From the cell containing the given text, extract its center point as [X, Y] coordinate. 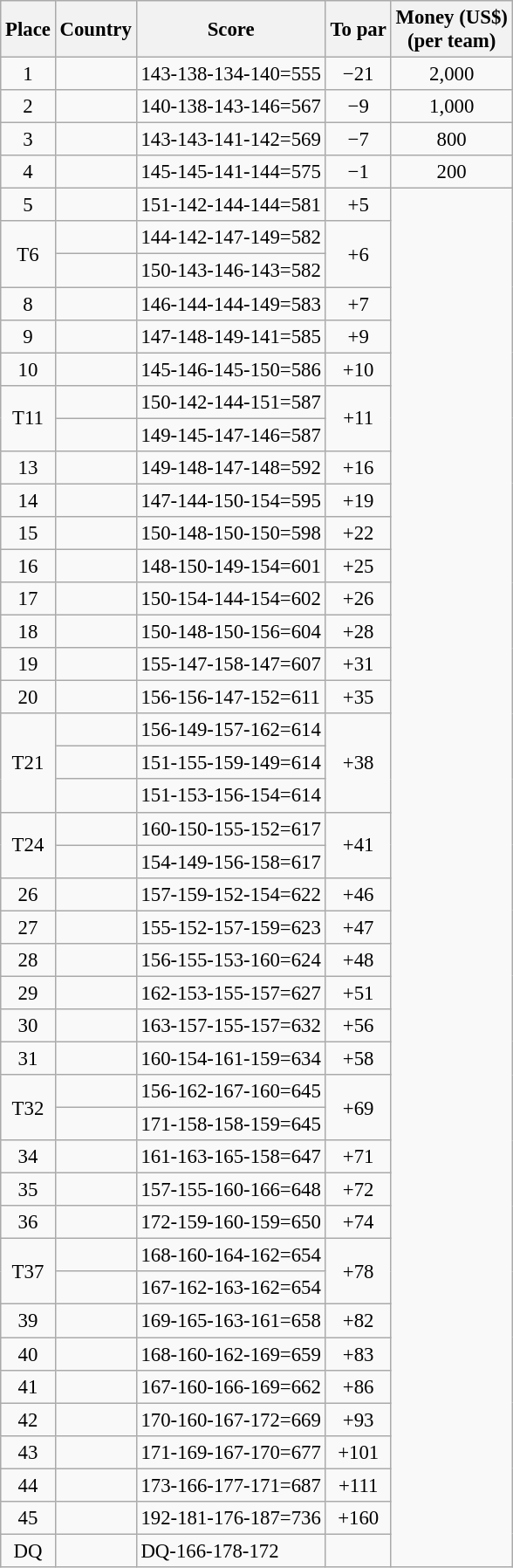
14 [28, 500]
150-143-146-143=582 [230, 271]
Money (US$)(per team) [452, 30]
+93 [358, 1420]
10 [28, 369]
26 [28, 894]
31 [28, 1058]
To par [358, 30]
157-159-152-154=622 [230, 894]
28 [28, 960]
149-145-147-146=587 [230, 435]
+71 [358, 1157]
+19 [358, 500]
−21 [358, 74]
9 [28, 336]
+7 [358, 304]
+47 [358, 927]
146-144-144-149=583 [230, 304]
44 [28, 1485]
2,000 [452, 74]
+72 [358, 1190]
T37 [28, 1271]
155-147-158-147=607 [230, 664]
+69 [358, 1107]
160-154-161-159=634 [230, 1058]
T32 [28, 1107]
+28 [358, 632]
−1 [358, 172]
148-150-149-154=601 [230, 566]
+25 [358, 566]
144-142-147-149=582 [230, 238]
151-153-156-154=614 [230, 796]
+51 [358, 993]
+111 [358, 1485]
157-155-160-166=648 [230, 1190]
−9 [358, 107]
+31 [358, 664]
156-156-147-152=611 [230, 698]
−7 [358, 140]
18 [28, 632]
8 [28, 304]
+26 [358, 599]
151-155-159-149=614 [230, 763]
172-159-160-159=650 [230, 1222]
147-144-150-154=595 [230, 500]
143-138-134-140=555 [230, 74]
15 [28, 533]
+35 [358, 698]
+48 [358, 960]
+56 [358, 1026]
+83 [358, 1354]
150-148-150-156=604 [230, 632]
Score [230, 30]
162-153-155-157=627 [230, 993]
T11 [28, 417]
156-155-153-160=624 [230, 960]
17 [28, 599]
192-181-176-187=736 [230, 1518]
150-142-144-151=587 [230, 402]
+38 [358, 763]
147-148-149-141=585 [230, 336]
34 [28, 1157]
+78 [358, 1271]
155-152-157-159=623 [230, 927]
36 [28, 1222]
T21 [28, 763]
19 [28, 664]
168-160-162-169=659 [230, 1354]
+9 [358, 336]
140-138-143-146=567 [230, 107]
171-158-158-159=645 [230, 1124]
+11 [358, 417]
41 [28, 1386]
+86 [358, 1386]
200 [452, 172]
20 [28, 698]
173-166-177-171=687 [230, 1485]
143-143-141-142=569 [230, 140]
39 [28, 1321]
+10 [358, 369]
4 [28, 172]
+74 [358, 1222]
43 [28, 1452]
T6 [28, 255]
16 [28, 566]
145-146-145-150=586 [230, 369]
156-162-167-160=645 [230, 1091]
T24 [28, 845]
29 [28, 993]
167-160-166-169=662 [230, 1386]
169-165-163-161=658 [230, 1321]
160-150-155-152=617 [230, 829]
800 [452, 140]
149-148-147-148=592 [230, 468]
+5 [358, 205]
+16 [358, 468]
DQ [28, 1551]
42 [28, 1420]
151-142-144-144=581 [230, 205]
27 [28, 927]
168-160-164-162=654 [230, 1255]
154-149-156-158=617 [230, 862]
30 [28, 1026]
13 [28, 468]
Country [96, 30]
+101 [358, 1452]
+6 [358, 255]
3 [28, 140]
170-160-167-172=669 [230, 1420]
+58 [358, 1058]
Place [28, 30]
+160 [358, 1518]
150-154-144-154=602 [230, 599]
1,000 [452, 107]
150-148-150-150=598 [230, 533]
167-162-163-162=654 [230, 1288]
5 [28, 205]
163-157-155-157=632 [230, 1026]
+22 [358, 533]
40 [28, 1354]
2 [28, 107]
+82 [358, 1321]
35 [28, 1190]
45 [28, 1518]
161-163-165-158=647 [230, 1157]
156-149-157-162=614 [230, 730]
+46 [358, 894]
145-145-141-144=575 [230, 172]
DQ-166-178-172 [230, 1551]
171-169-167-170=677 [230, 1452]
+41 [358, 845]
1 [28, 74]
